Find where the given text appears and provide that cell's center as [X, Y] coordinate. 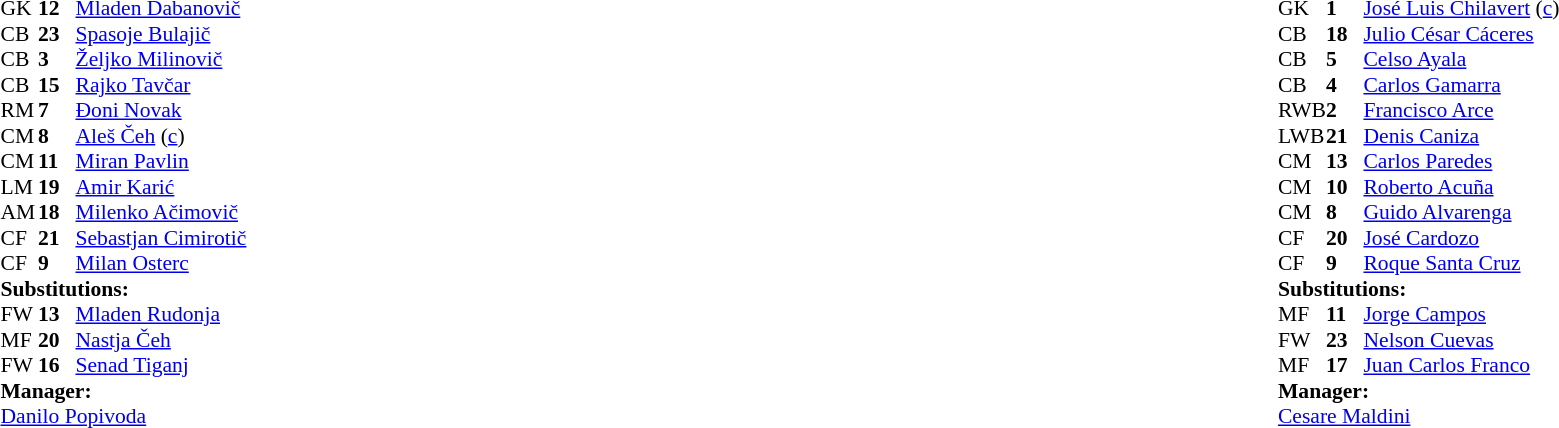
Miran Pavlin [162, 161]
19 [57, 187]
Sebastjan Cimirotič [162, 238]
RWB [1302, 111]
Roberto Acuña [1461, 187]
Amir Karić [162, 187]
Đoni Novak [162, 111]
Željko Milinovič [162, 59]
LWB [1302, 136]
Rajko Tavčar [162, 85]
10 [1345, 187]
Senad Tiganj [162, 365]
Nastja Čeh [162, 340]
RM [19, 111]
Roque Santa Cruz [1461, 263]
Spasoje Bulajič [162, 34]
Carlos Paredes [1461, 161]
Juan Carlos Franco [1461, 365]
Aleš Čeh (c) [162, 136]
2 [1345, 111]
5 [1345, 59]
LM [19, 187]
15 [57, 85]
Nelson Cuevas [1461, 340]
Celso Ayala [1461, 59]
Milan Osterc [162, 263]
3 [57, 59]
José Cardozo [1461, 238]
7 [57, 111]
Substitutions: [123, 289]
4 [1345, 85]
Denis Caniza [1461, 136]
Manager: [123, 391]
Jorge Campos [1461, 315]
Guido Alvarenga [1461, 213]
Mladen Rudonja [162, 315]
Julio César Cáceres [1461, 34]
Milenko Ačimovič [162, 213]
17 [1345, 365]
Francisco Arce [1461, 111]
16 [57, 365]
AM [19, 213]
Carlos Gamarra [1461, 85]
